Identify which cell holds the provided text, then report its [x, y] central coordinate. 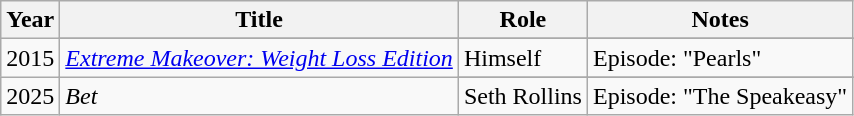
2015 [30, 58]
2025 [30, 96]
Bet [260, 96]
Title [260, 20]
Role [522, 20]
Seth Rollins [522, 96]
Himself [522, 58]
Episode: "Pearls" [720, 58]
Extreme Makeover: Weight Loss Edition [260, 58]
Episode: "The Speakeasy" [720, 96]
Notes [720, 20]
Year [30, 20]
